Extract the (x, y) coordinate from the center of the cell holding the provided text.  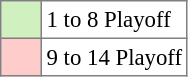
9 to 14 Playoff (114, 57)
1 to 8 Playoff (114, 20)
